Identify which cell holds the provided text, then report its (X, Y) central coordinate. 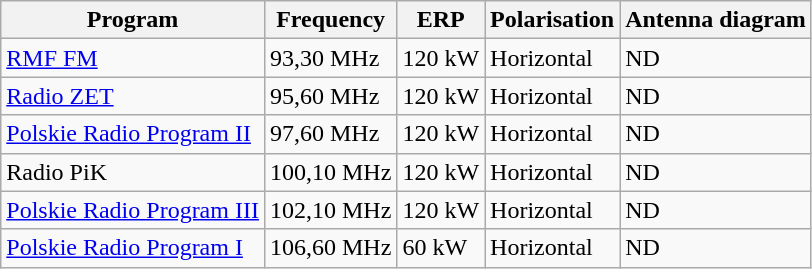
Polskie Radio Program II (133, 134)
Program (133, 20)
97,60 MHz (330, 134)
ERP (441, 20)
93,30 MHz (330, 58)
Radio PiK (133, 172)
60 kW (441, 248)
Radio ZET (133, 96)
Polarisation (552, 20)
Polskie Radio Program I (133, 248)
RMF FM (133, 58)
102,10 MHz (330, 210)
Antenna diagram (716, 20)
100,10 MHz (330, 172)
106,60 MHz (330, 248)
Polskie Radio Program III (133, 210)
Frequency (330, 20)
95,60 MHz (330, 96)
